Pinpoint the cell where the given text exists, returning its [X, Y] midpoint coordinate. 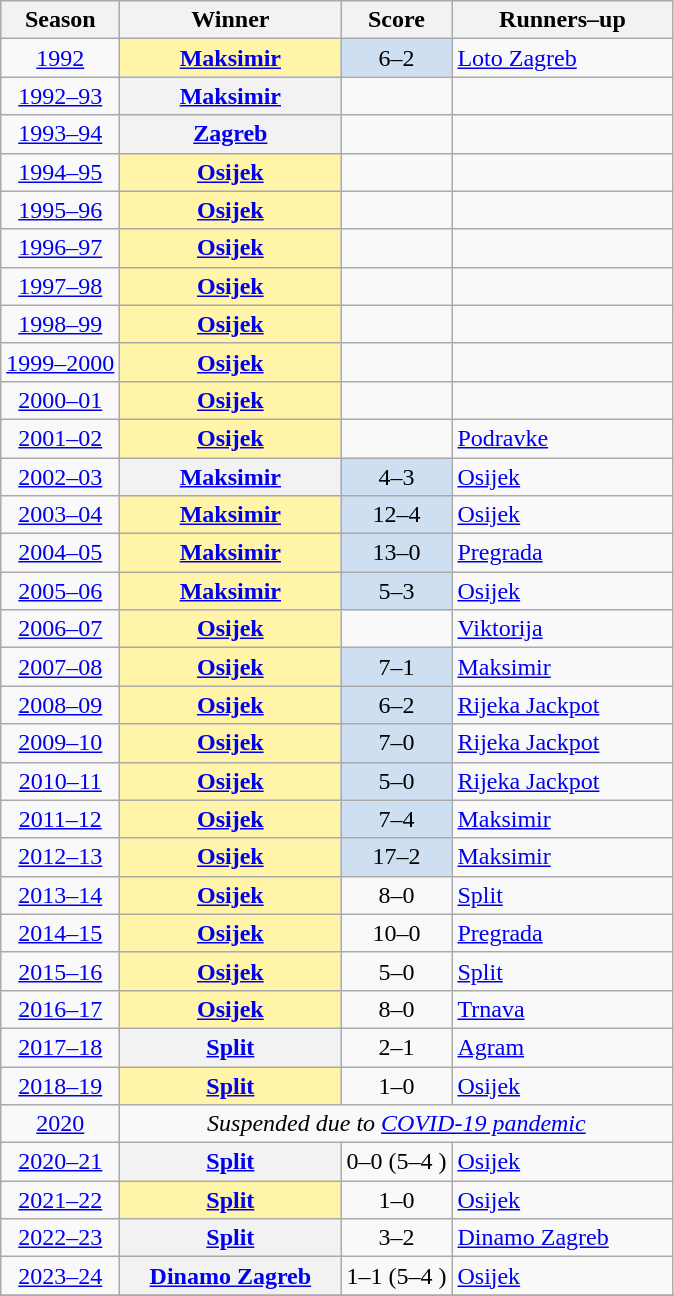
Season [60, 20]
1996–97 [60, 248]
1998–99 [60, 324]
2001–02 [60, 438]
12–4 [396, 515]
1992 [60, 58]
2020 [60, 1124]
Viktorija [562, 629]
Podravke [562, 438]
1997–98 [60, 286]
2017–18 [60, 1047]
1993–94 [60, 134]
1994–95 [60, 172]
Agram [562, 1047]
2022–23 [60, 1238]
13–0 [396, 553]
Loto Zagreb [562, 58]
2009–10 [60, 743]
2020–21 [60, 1162]
4–3 [396, 477]
17–2 [396, 857]
2008–09 [60, 705]
3–2 [396, 1238]
2016–17 [60, 1009]
2006–07 [60, 629]
10–0 [396, 933]
Winner [230, 20]
2004–05 [60, 553]
Runners–up [562, 20]
0–0 (5–4 ) [396, 1162]
1–1 (5–4 ) [396, 1276]
2005–06 [60, 591]
2018–19 [60, 1085]
1992–93 [60, 96]
2012–13 [60, 857]
Suspended due to COVID-19 pandemic [396, 1124]
Trnava [562, 1009]
Zagreb [230, 134]
2023–24 [60, 1276]
2002–03 [60, 477]
5–3 [396, 591]
7–0 [396, 743]
2003–04 [60, 515]
Score [396, 20]
7–1 [396, 667]
2014–15 [60, 933]
2015–16 [60, 971]
1999–2000 [60, 362]
2–1 [396, 1047]
2013–14 [60, 895]
2010–11 [60, 781]
1995–96 [60, 210]
2021–22 [60, 1200]
2000–01 [60, 400]
2011–12 [60, 819]
2007–08 [60, 667]
7–4 [396, 819]
